Output the (x, y) coordinate of the center of the cell containing the given text.  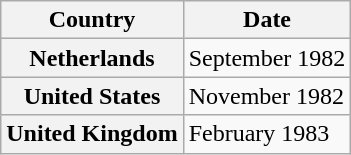
February 1983 (267, 134)
United Kingdom (92, 134)
September 1982 (267, 58)
United States (92, 96)
Netherlands (92, 58)
Date (267, 20)
November 1982 (267, 96)
Country (92, 20)
